From the cell containing the given text, extract its center point as (X, Y) coordinate. 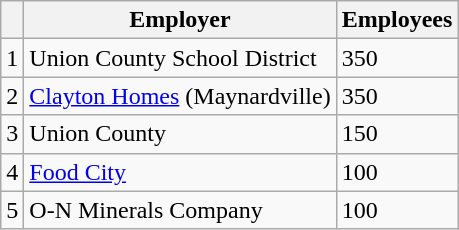
150 (397, 134)
3 (12, 134)
Employees (397, 20)
Employer (180, 20)
5 (12, 210)
Food City (180, 172)
O-N Minerals Company (180, 210)
4 (12, 172)
Clayton Homes (Maynardville) (180, 96)
Union County (180, 134)
Union County School District (180, 58)
2 (12, 96)
1 (12, 58)
